From the cell containing the given text, extract its center point as [X, Y] coordinate. 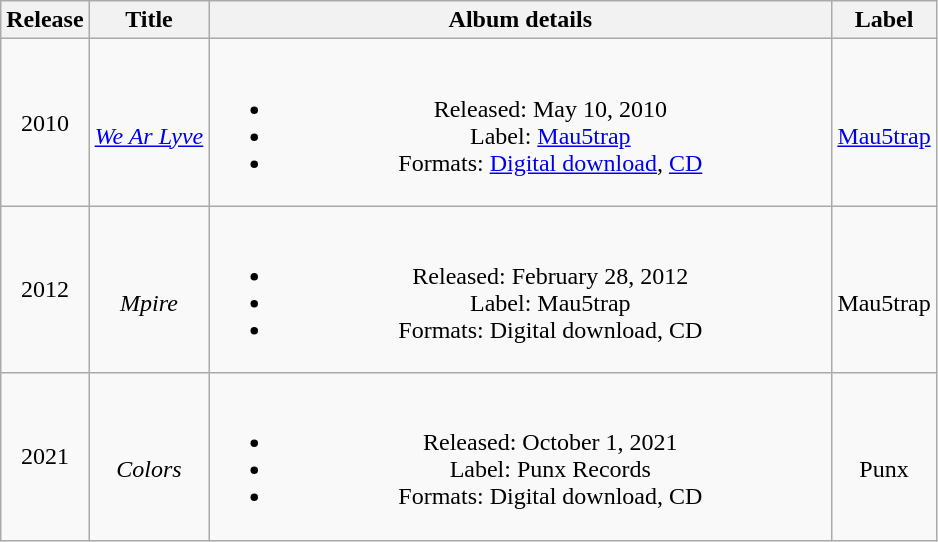
Mpire [149, 290]
Punx [884, 456]
Label [884, 20]
2021 [45, 456]
Title [149, 20]
Release [45, 20]
Colors [149, 456]
2010 [45, 122]
2012 [45, 290]
Album details [520, 20]
Released: May 10, 2010Label: Mau5trapFormats: Digital download, CD [520, 122]
We Ar Lyve [149, 122]
Released: October 1, 2021Label: Punx RecordsFormats: Digital download, CD [520, 456]
Released: February 28, 2012Label: Mau5trapFormats: Digital download, CD [520, 290]
